Return the [X, Y] coordinate for the center point of the cell that contains the specified text.  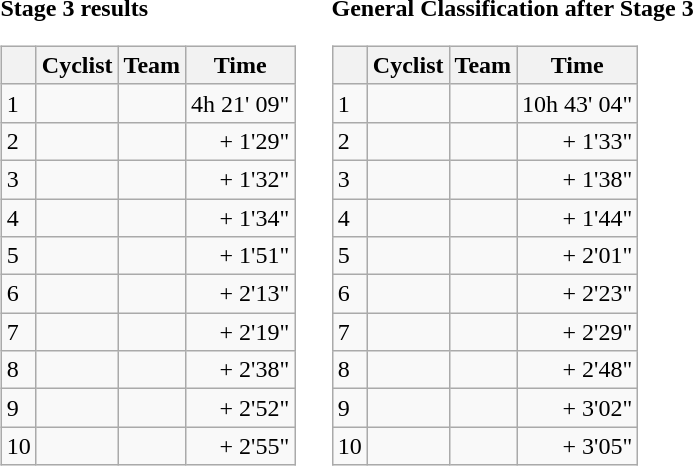
+ 1'44" [578, 217]
+ 2'38" [240, 370]
+ 2'19" [240, 332]
+ 2'13" [240, 294]
+ 1'32" [240, 179]
10h 43' 04" [578, 103]
+ 2'01" [578, 256]
+ 3'05" [578, 446]
+ 1'51" [240, 256]
+ 2'55" [240, 446]
+ 2'23" [578, 294]
+ 1'38" [578, 179]
+ 3'02" [578, 408]
+ 2'29" [578, 332]
+ 1'29" [240, 141]
+ 2'52" [240, 408]
+ 1'34" [240, 217]
+ 2'48" [578, 370]
+ 1'33" [578, 141]
4h 21' 09" [240, 103]
